Detect which cell encompasses the target text, then output its (X, Y) center coordinate. 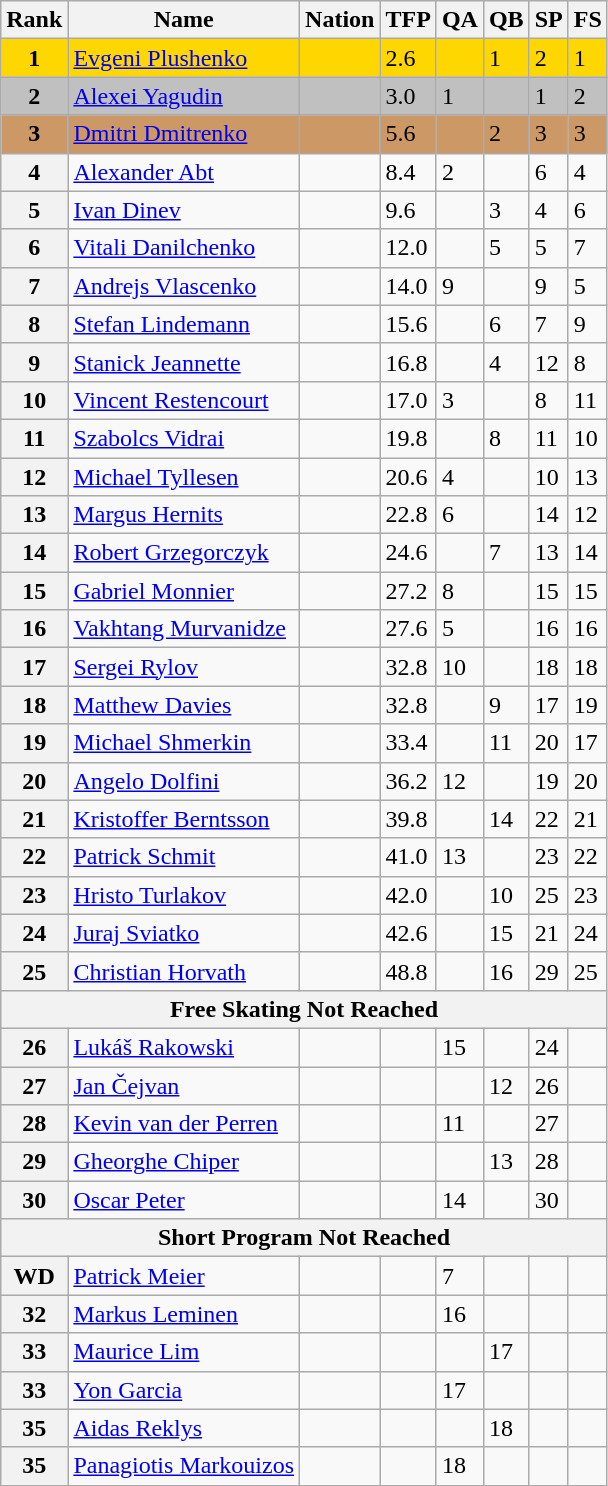
FS (588, 20)
Stanick Jeannette (184, 362)
33.4 (408, 743)
Yon Garcia (184, 1390)
14.0 (408, 286)
Michael Shmerkin (184, 743)
16.8 (408, 362)
TFP (408, 20)
WD (34, 1276)
Matthew Davies (184, 705)
Hristo Turlakov (184, 895)
Patrick Meier (184, 1276)
42.0 (408, 895)
42.6 (408, 933)
32 (34, 1314)
Vitali Danilchenko (184, 248)
5.6 (408, 134)
Stefan Lindemann (184, 324)
15.6 (408, 324)
Christian Horvath (184, 971)
Margus Hernits (184, 515)
Lukáš Rakowski (184, 1047)
Sergei Rylov (184, 667)
Dmitri Dmitrenko (184, 134)
27.2 (408, 591)
Gheorghe Chiper (184, 1162)
Vincent Restencourt (184, 400)
19.8 (408, 438)
Free Skating Not Reached (304, 1009)
2.6 (408, 58)
Alexei Yagudin (184, 96)
8.4 (408, 172)
Short Program Not Reached (304, 1238)
Ivan Dinev (184, 210)
Szabolcs Vidrai (184, 438)
Vakhtang Murvanidze (184, 629)
Kristoffer Berntsson (184, 819)
Robert Grzegorczyk (184, 553)
Andrejs Vlascenko (184, 286)
Michael Tyllesen (184, 477)
Aidas Reklys (184, 1428)
Panagiotis Markouizos (184, 1466)
9.6 (408, 210)
17.0 (408, 400)
Maurice Lim (184, 1352)
48.8 (408, 971)
Patrick Schmit (184, 857)
12.0 (408, 248)
36.2 (408, 781)
Markus Leminen (184, 1314)
22.8 (408, 515)
Gabriel Monnier (184, 591)
Rank (34, 20)
Jan Čejvan (184, 1085)
24.6 (408, 553)
Alexander Abt (184, 172)
20.6 (408, 477)
39.8 (408, 819)
Name (184, 20)
Oscar Peter (184, 1200)
Evgeni Plushenko (184, 58)
Nation (340, 20)
3.0 (408, 96)
Kevin van der Perren (184, 1124)
Angelo Dolfini (184, 781)
41.0 (408, 857)
27.6 (408, 629)
Juraj Sviatko (184, 933)
SP (548, 20)
QA (460, 20)
QB (506, 20)
